Capture the cell that displays the provided text and extract its [x, y] central coordinate. 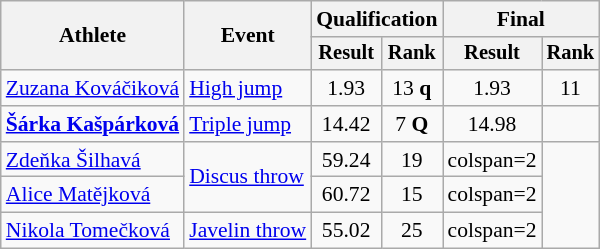
55.02 [346, 231]
Athlete [92, 36]
Alice Matějková [92, 195]
25 [412, 231]
19 [412, 160]
Zdeňka Šilhavá [92, 160]
60.72 [346, 195]
Qualification [376, 19]
11 [571, 88]
High jump [248, 88]
Discus throw [248, 178]
15 [412, 195]
59.24 [346, 160]
13 q [412, 88]
Event [248, 36]
7 Q [412, 124]
Nikola Tomečková [92, 231]
Šárka Kašpárková [92, 124]
Triple jump [248, 124]
14.98 [492, 124]
Final [520, 19]
Javelin throw [248, 231]
Zuzana Kováčiková [92, 88]
14.42 [346, 124]
